Output the (X, Y) coordinate of the center of the cell containing the given text.  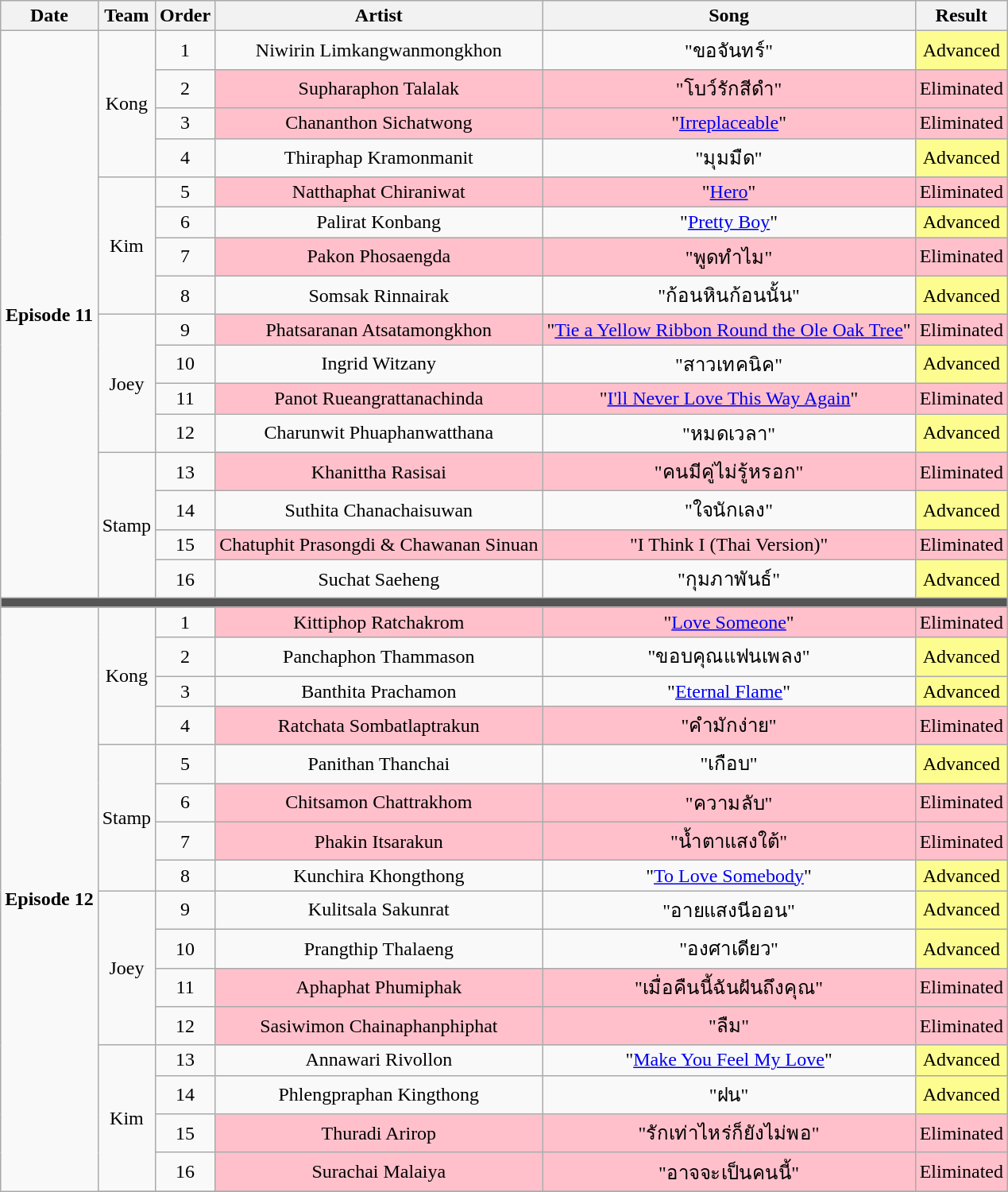
Panithan Thanchai (379, 764)
Artist (379, 16)
Phatsaranan Atsatamongkhon (379, 330)
Phlengpraphan Kingthong (379, 1095)
"น้ำตาแสงใต้" (729, 841)
"ขอจันทร์" (729, 51)
Chitsamon Chattrakhom (379, 803)
Result (961, 16)
Order (186, 16)
"พูดทำไม" (729, 257)
"Irreplaceable" (729, 123)
"กุมภาพันธ์" (729, 579)
"คนมีคู่ไม่รู้หรอก" (729, 472)
"I'll Never Love This Way Again" (729, 398)
Date (49, 16)
Prangthip Thalaeng (379, 949)
Episode 11 (49, 315)
Episode 12 (49, 900)
"เมื่อคืนนี้ฉันฝันถึงคุณ" (729, 987)
Panot Rueangrattanachinda (379, 398)
"ความลับ" (729, 803)
"ฝน" (729, 1095)
"Pretty Boy" (729, 223)
Annawari Rivollon (379, 1060)
Phakin Itsarakun (379, 841)
Surachai Malaiya (379, 1171)
Kittiphop Ratchakrom (379, 622)
"องศาเดียว" (729, 949)
"เกือบ" (729, 764)
Song (729, 16)
Thuradi Arirop (379, 1133)
"โบว์รักสีดำ" (729, 89)
Somsak Rinnairak (379, 296)
Panchaphon Thammason (379, 656)
"Tie a Yellow Ribbon Round the Ole Oak Tree" (729, 330)
"ใจนักเลง" (729, 510)
Team (126, 16)
"หมดเวลา" (729, 432)
Khanittha Rasisai (379, 472)
Palirat Konbang (379, 223)
"Make You Feel My Love" (729, 1060)
Chatuphit Prasongdi & Chawanan Sinuan (379, 544)
Banthita Prachamon (379, 691)
"ลืม" (729, 1027)
"Hero" (729, 192)
Kunchira Khongthong (379, 876)
Pakon Phosaengda (379, 257)
Niwirin Limkangwanmongkhon (379, 51)
Sasiwimon Chainaphanphiphat (379, 1027)
"To Love Somebody" (729, 876)
"I Think I (Thai Version)" (729, 544)
"ก้อนหินก้อนนั้น" (729, 296)
"ขอบคุณแฟนเพลง" (729, 656)
Chananthon Sichatwong (379, 123)
"Eternal Flame" (729, 691)
Charunwit Phuaphanwatthana (379, 432)
Ratchata Sombatlaptrakun (379, 726)
Natthaphat Chiraniwat (379, 192)
Suchat Saeheng (379, 579)
Suthita Chanachaisuwan (379, 510)
Supharaphon Talalak (379, 89)
Kulitsala Sakunrat (379, 911)
"อายแสงนีออน" (729, 911)
Ingrid Witzany (379, 364)
"รักเท่าไหร่ก็ยังไม่พอ" (729, 1133)
"สาวเทคนิค" (729, 364)
"Love Someone" (729, 622)
Thiraphap Kramonmanit (379, 157)
"มุมมืด" (729, 157)
Aphaphat Phumiphak (379, 987)
"คำมักง่าย" (729, 726)
"อาจจะเป็นคนนี้" (729, 1171)
